From the cell containing the given text, extract its center point as (x, y) coordinate. 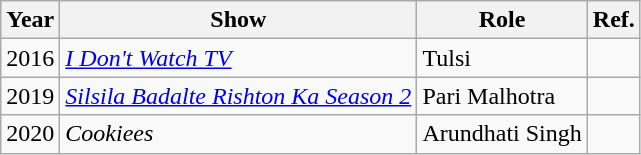
Tulsi (502, 58)
2019 (30, 96)
2020 (30, 134)
Role (502, 20)
Arundhati Singh (502, 134)
Pari Malhotra (502, 96)
Cookiees (238, 134)
Ref. (614, 20)
I Don't Watch TV (238, 58)
Year (30, 20)
Show (238, 20)
Silsila Badalte Rishton Ka Season 2 (238, 96)
2016 (30, 58)
